Extract the [x, y] coordinate from the center of the cell holding the provided text.  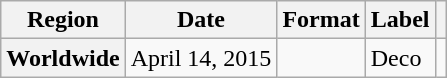
Region [63, 20]
Label [400, 20]
Date [201, 20]
Worldwide [63, 58]
April 14, 2015 [201, 58]
Format [321, 20]
Deco [400, 58]
